For the text-containing cell, return its midpoint in (X, Y) coordinate format. 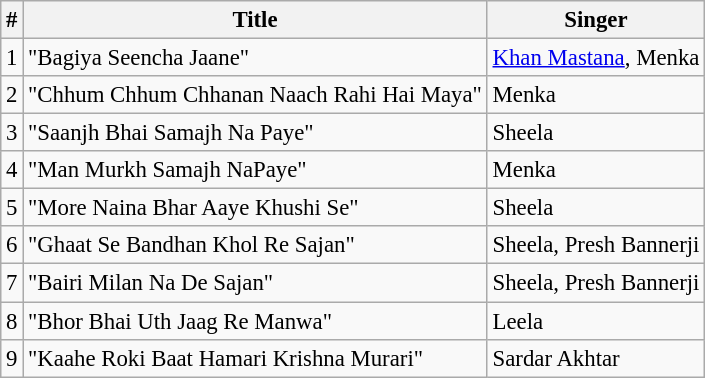
8 (12, 321)
Sardar Akhtar (596, 358)
"Kaahe Roki Baat Hamari Krishna Murari" (255, 358)
"More Naina Bhar Aaye Khushi Se" (255, 208)
9 (12, 358)
Singer (596, 20)
"Man Murkh Samajh NaPaye" (255, 170)
"Chhum Chhum Chhanan Naach Rahi Hai Maya" (255, 95)
"Saanjh Bhai Samajh Na Paye" (255, 133)
"Bagiya Seencha Jaane" (255, 58)
# (12, 20)
"Bairi Milan Na De Sajan" (255, 283)
"Bhor Bhai Uth Jaag Re Manwa" (255, 321)
3 (12, 133)
Leela (596, 321)
Title (255, 20)
5 (12, 208)
Khan Mastana, Menka (596, 58)
"Ghaat Se Bandhan Khol Re Sajan" (255, 245)
1 (12, 58)
7 (12, 283)
2 (12, 95)
6 (12, 245)
4 (12, 170)
